Provide the [x, y] coordinate of the cell's center where the given text is located.  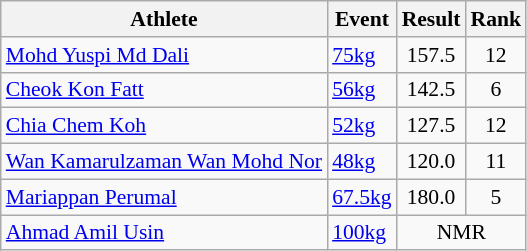
Wan Kamarulzaman Wan Mohd Nor [164, 162]
100kg [362, 233]
157.5 [432, 55]
52kg [362, 126]
Event [362, 19]
142.5 [432, 90]
Mohd Yuspi Md Dali [164, 55]
Mariappan Perumal [164, 197]
127.5 [432, 126]
Chia Chem Koh [164, 126]
67.5kg [362, 197]
120.0 [432, 162]
56kg [362, 90]
Ahmad Amil Usin [164, 233]
NMR [462, 233]
6 [496, 90]
Rank [496, 19]
5 [496, 197]
75kg [362, 55]
11 [496, 162]
48kg [362, 162]
Result [432, 19]
180.0 [432, 197]
Cheok Kon Fatt [164, 90]
Athlete [164, 19]
